Determine the [x, y] coordinate at the center of the cell enclosing the given text.  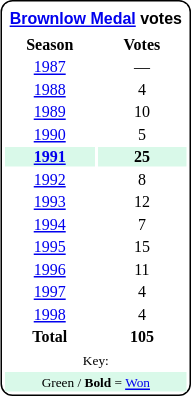
8 [142, 180]
Brownlow Medal votes [96, 18]
Green / Bold = Won [96, 382]
— [142, 67]
10 [142, 112]
5 [142, 134]
Season [50, 44]
1992 [50, 180]
1987 [50, 67]
25 [142, 157]
1998 [50, 314]
11 [142, 270]
15 [142, 247]
1996 [50, 270]
1989 [50, 112]
1988 [50, 90]
1991 [50, 157]
Total [50, 337]
1993 [50, 202]
105 [142, 337]
1997 [50, 292]
1994 [50, 224]
7 [142, 224]
1995 [50, 247]
12 [142, 202]
1990 [50, 134]
Votes [142, 44]
Key: [96, 360]
